Locate the cell with the specified text and output its [x, y] center coordinate. 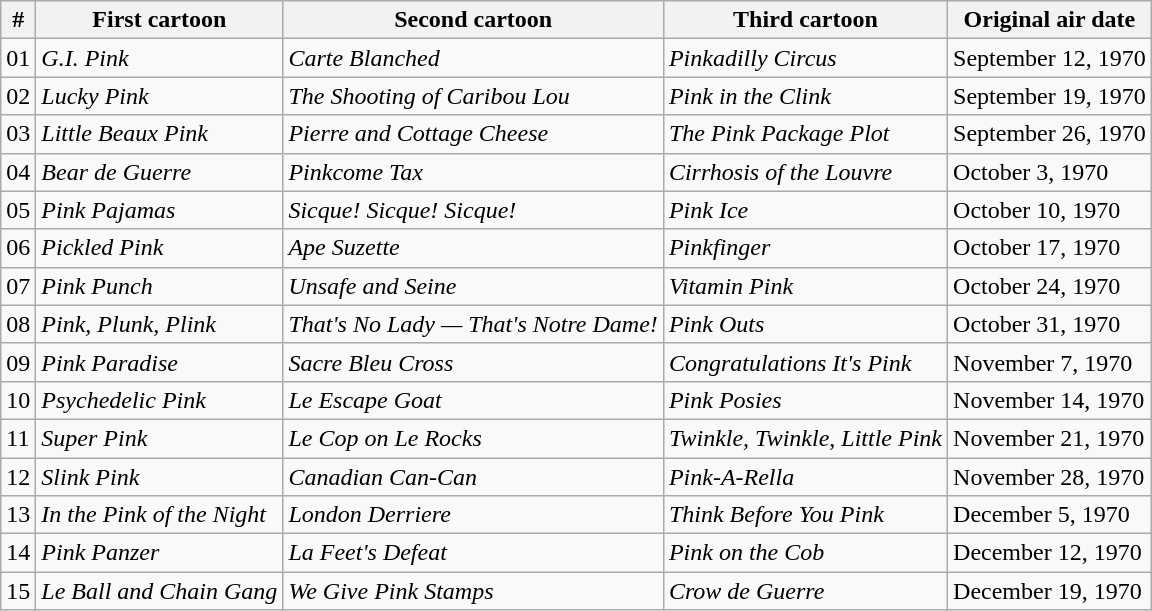
Original air date [1050, 20]
Pink, Plunk, Plink [160, 324]
Pink on the Cob [805, 553]
10 [18, 400]
October 24, 1970 [1050, 286]
First cartoon [160, 20]
December 5, 1970 [1050, 515]
Third cartoon [805, 20]
Pickled Pink [160, 248]
December 19, 1970 [1050, 591]
October 17, 1970 [1050, 248]
September 26, 1970 [1050, 134]
November 28, 1970 [1050, 477]
Little Beaux Pink [160, 134]
November 7, 1970 [1050, 362]
01 [18, 58]
Pierre and Cottage Cheese [473, 134]
Pinkfinger [805, 248]
Lucky Pink [160, 96]
Pink Punch [160, 286]
G.I. Pink [160, 58]
Bear de Guerre [160, 172]
La Feet's Defeat [473, 553]
Pink Outs [805, 324]
Pink Posies [805, 400]
15 [18, 591]
Second cartoon [473, 20]
Think Before You Pink [805, 515]
October 10, 1970 [1050, 210]
03 [18, 134]
Super Pink [160, 438]
02 [18, 96]
13 [18, 515]
November 14, 1970 [1050, 400]
Le Escape Goat [473, 400]
# [18, 20]
Le Cop on Le Rocks [473, 438]
Canadian Can-Can [473, 477]
Sicque! Sicque! Sicque! [473, 210]
October 31, 1970 [1050, 324]
That's No Lady — That's Notre Dame! [473, 324]
07 [18, 286]
Vitamin Pink [805, 286]
Pink Pajamas [160, 210]
Pink Panzer [160, 553]
11 [18, 438]
Congratulations It's Pink [805, 362]
09 [18, 362]
December 12, 1970 [1050, 553]
05 [18, 210]
Cirrhosis of the Louvre [805, 172]
Le Ball and Chain Gang [160, 591]
Pink-A-Rella [805, 477]
08 [18, 324]
Unsafe and Seine [473, 286]
The Pink Package Plot [805, 134]
October 3, 1970 [1050, 172]
The Shooting of Caribou Lou [473, 96]
Ape Suzette [473, 248]
14 [18, 553]
04 [18, 172]
November 21, 1970 [1050, 438]
September 19, 1970 [1050, 96]
Crow de Guerre [805, 591]
London Derriere [473, 515]
06 [18, 248]
Slink Pink [160, 477]
Pink Paradise [160, 362]
September 12, 1970 [1050, 58]
Psychedelic Pink [160, 400]
Pink Ice [805, 210]
Pinkadilly Circus [805, 58]
Pink in the Clink [805, 96]
We Give Pink Stamps [473, 591]
12 [18, 477]
Pinkcome Tax [473, 172]
Twinkle, Twinkle, Little Pink [805, 438]
Carte Blanched [473, 58]
In the Pink of the Night [160, 515]
Sacre Bleu Cross [473, 362]
